Search for the cell housing the specified text and yield its (x, y) center coordinate. 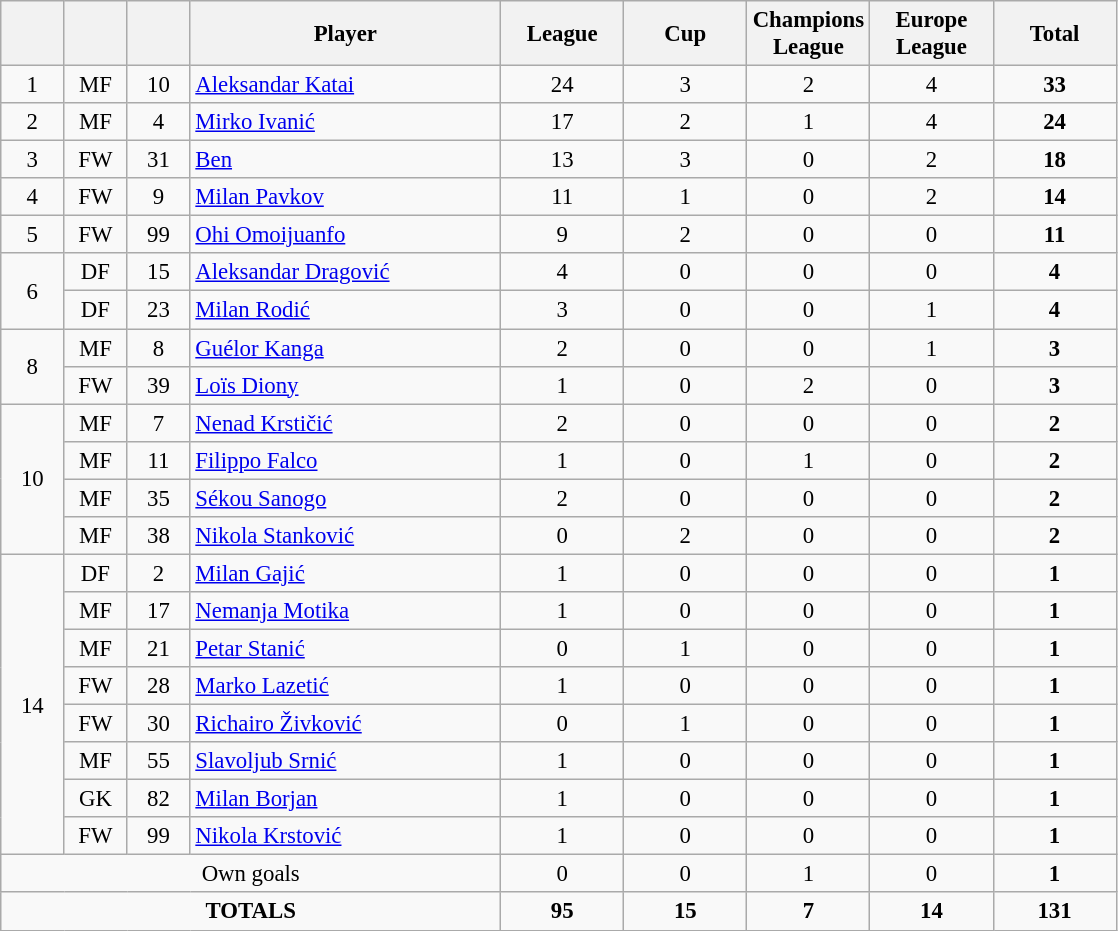
Milan Pavkov (346, 197)
Nikola Krstović (346, 836)
Nemanja Motika (346, 611)
18 (1054, 160)
95 (562, 912)
Filippo Falco (346, 460)
Nikola Stanković (346, 536)
6 (32, 292)
Milan Gajić (346, 573)
13 (562, 160)
GK (96, 799)
Aleksandar Katai (346, 85)
131 (1054, 912)
33 (1054, 85)
30 (158, 724)
Aleksandar Dragović (346, 273)
Sékou Sanogo (346, 498)
82 (158, 799)
Ohi Omoijuanfo (346, 235)
Champions League (808, 34)
Milan Rodić (346, 310)
28 (158, 686)
Slavoljub Srnić (346, 761)
Guélor Kanga (346, 348)
Richairo Živković (346, 724)
League (562, 34)
TOTALS (251, 912)
Ben (346, 160)
Petar Stanić (346, 648)
Mirko Ivanić (346, 122)
Total (1054, 34)
Marko Lazetić (346, 686)
Own goals (251, 874)
Player (346, 34)
35 (158, 498)
38 (158, 536)
23 (158, 310)
Milan Borjan (346, 799)
39 (158, 385)
31 (158, 160)
Cup (686, 34)
Loïs Diony (346, 385)
55 (158, 761)
21 (158, 648)
Europe League (932, 34)
Nenad Krstičić (346, 423)
5 (32, 235)
